Scan for the cell matching the given text and deliver its [x, y] coordinate at center. 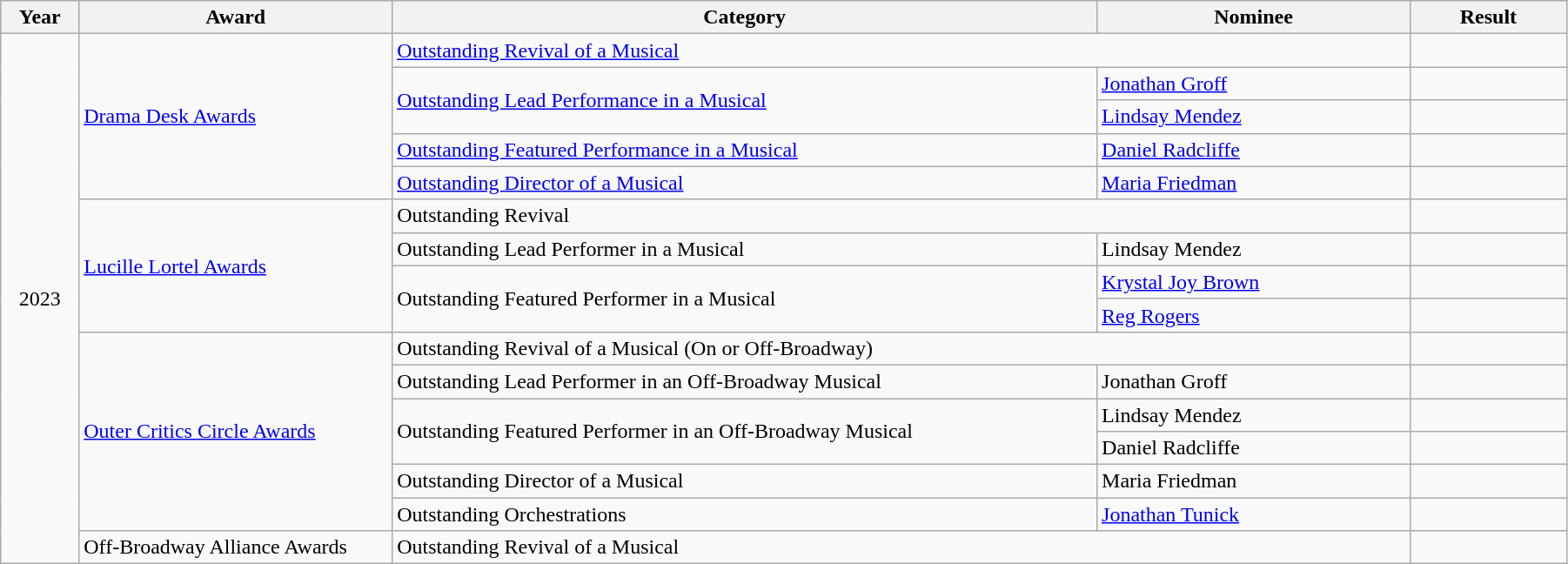
Category [745, 17]
Krystal Joy Brown [1254, 282]
Outstanding Lead Performer in an Off-Broadway Musical [745, 381]
Lucille Lortel Awards [236, 265]
Year [40, 17]
Outstanding Revival of a Musical (On or Off-Broadway) [901, 348]
Drama Desk Awards [236, 117]
Nominee [1254, 17]
Off-Broadway Alliance Awards [236, 547]
Outstanding Lead Performer in a Musical [745, 249]
Outer Critics Circle Awards [236, 431]
Outstanding Featured Performer in an Off-Broadway Musical [745, 432]
Outstanding Orchestrations [745, 514]
Award [236, 17]
Outstanding Featured Performance in a Musical [745, 150]
Outstanding Featured Performer in a Musical [745, 299]
Outstanding Lead Performance in a Musical [745, 100]
Result [1488, 17]
Jonathan Tunick [1254, 514]
2023 [40, 299]
Outstanding Revival [901, 216]
Reg Rogers [1254, 315]
